Return the [x, y] coordinate for the center point of the cell that contains the specified text.  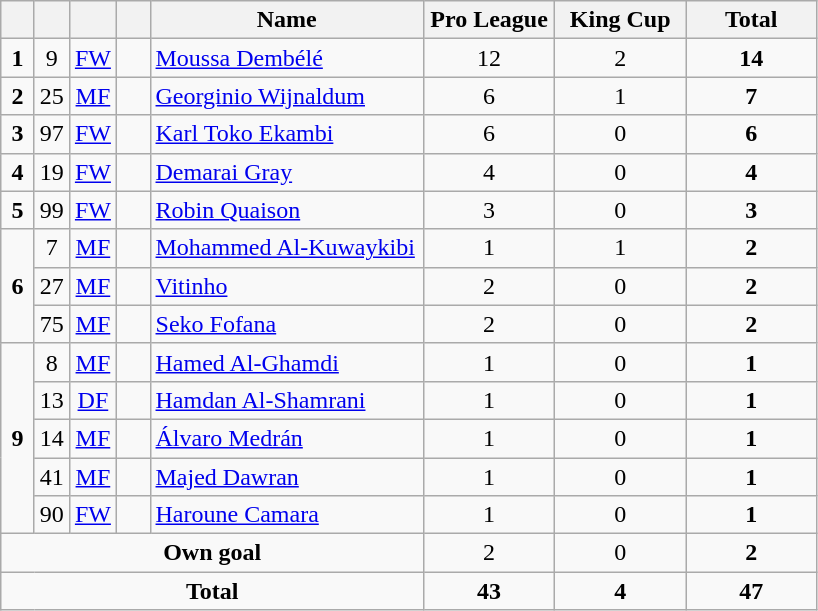
Mohammed Al-Kuwaykibi [287, 248]
Seko Fofana [287, 324]
Name [287, 20]
Hamdan Al-Shamrani [287, 400]
Demarai Gray [287, 172]
5 [18, 210]
DF [92, 400]
8 [52, 362]
99 [52, 210]
13 [52, 400]
12 [490, 58]
Hamed Al-Ghamdi [287, 362]
47 [752, 591]
Robin Quaison [287, 210]
97 [52, 134]
Karl Toko Ekambi [287, 134]
King Cup [620, 20]
Own goal [212, 553]
19 [52, 172]
75 [52, 324]
Álvaro Medrán [287, 438]
27 [52, 286]
Moussa Dembélé [287, 58]
Georginio Wijnaldum [287, 96]
Pro League [490, 20]
Vitinho [287, 286]
25 [52, 96]
90 [52, 515]
43 [490, 591]
Haroune Camara [287, 515]
41 [52, 477]
Majed Dawran [287, 477]
